Output the [x, y] coordinate of the center of the cell containing the given text.  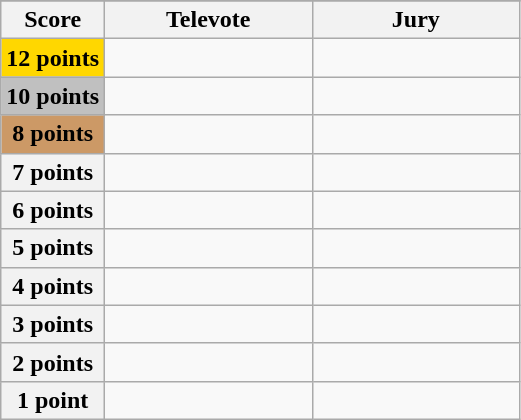
4 points [53, 286]
1 point [53, 400]
Televote [209, 20]
8 points [53, 134]
12 points [53, 58]
7 points [53, 172]
5 points [53, 248]
Score [53, 20]
3 points [53, 324]
Jury [416, 20]
2 points [53, 362]
10 points [53, 96]
6 points [53, 210]
